Detect which cell encompasses the target text, then output its [x, y] center coordinate. 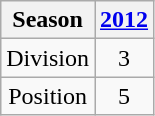
Division [48, 58]
5 [124, 96]
3 [124, 58]
2012 [124, 20]
Position [48, 96]
Season [48, 20]
